Find where the given text appears and provide that cell's center as [X, Y] coordinate. 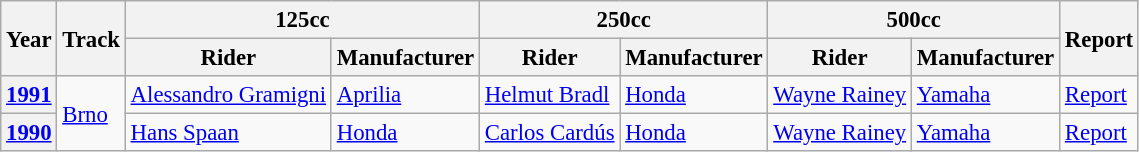
500cc [914, 20]
Alessandro Gramigni [228, 95]
Aprilia [405, 95]
Track [91, 38]
Hans Spaan [228, 133]
1990 [29, 133]
1991 [29, 95]
125cc [302, 20]
250cc [624, 20]
Year [29, 38]
Carlos Cardús [550, 133]
Helmut Bradl [550, 95]
Brno [91, 114]
